Locate the cell with the specified text and output its (x, y) center coordinate. 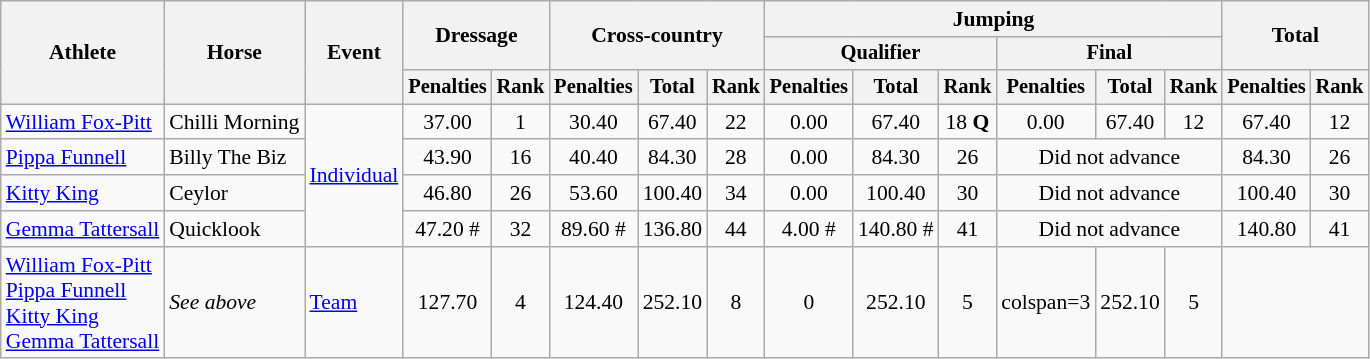
46.80 (447, 193)
89.60 # (593, 229)
William Fox-Pitt (82, 122)
136.80 (672, 229)
124.40 (593, 303)
Quicklook (234, 229)
32 (521, 229)
34 (736, 193)
4 (521, 303)
28 (736, 158)
4.00 # (809, 229)
Chilli Morning (234, 122)
0 (809, 303)
Team (354, 303)
18 Q (968, 122)
Gemma Tattersall (82, 229)
Athlete (82, 52)
Billy The Biz (234, 158)
140.80 (1266, 229)
colspan=3 (1046, 303)
44 (736, 229)
Final (1109, 54)
43.90 (447, 158)
Event (354, 52)
1 (521, 122)
Kitty King (82, 193)
See above (234, 303)
Pippa Funnell (82, 158)
16 (521, 158)
53.60 (593, 193)
William Fox-PittPippa FunnellKitty KingGemma Tattersall (82, 303)
40.40 (593, 158)
127.70 (447, 303)
22 (736, 122)
Jumping (994, 19)
Qualifier (881, 54)
8 (736, 303)
140.80 # (896, 229)
Individual (354, 175)
Horse (234, 52)
47.20 # (447, 229)
Cross-country (656, 36)
30.40 (593, 122)
Ceylor (234, 193)
Dressage (476, 36)
37.00 (447, 122)
